Determine the [X, Y] coordinate at the center of the cell enclosing the given text.  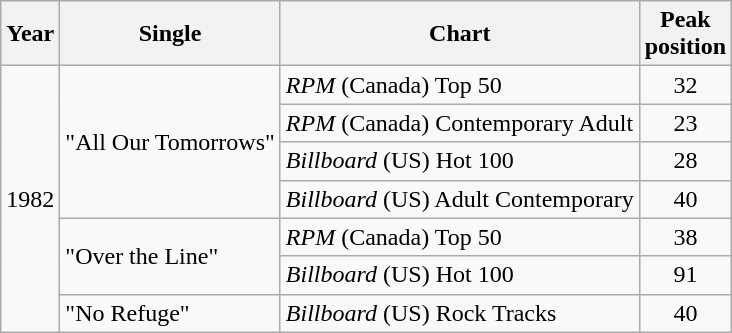
Billboard (US) Rock Tracks [460, 313]
Year [30, 34]
38 [685, 237]
32 [685, 85]
RPM (Canada) Contemporary Adult [460, 123]
91 [685, 275]
"All Our Tomorrows" [170, 142]
1982 [30, 199]
"Over the Line" [170, 256]
28 [685, 161]
23 [685, 123]
Billboard (US) Adult Contemporary [460, 199]
"No Refuge" [170, 313]
Chart [460, 34]
Peakposition [685, 34]
Single [170, 34]
